Scan for the cell matching the given text and deliver its [x, y] coordinate at center. 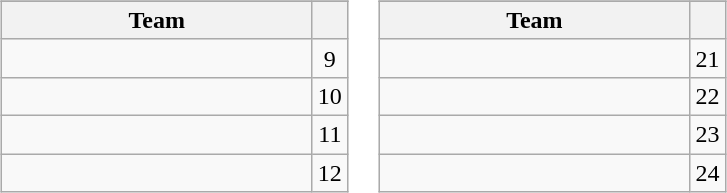
10 [330, 96]
23 [708, 134]
24 [708, 173]
12 [330, 173]
11 [330, 134]
9 [330, 58]
21 [708, 58]
22 [708, 96]
